Output the (X, Y) coordinate of the center of the cell containing the given text.  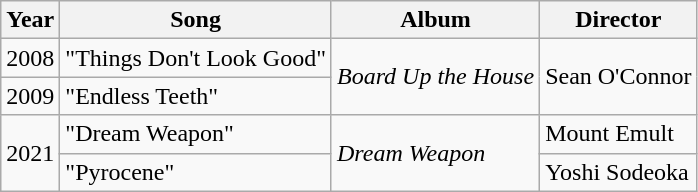
"Things Don't Look Good" (196, 58)
Song (196, 20)
"Endless Teeth" (196, 96)
Yoshi Sodeoka (618, 172)
Sean O'Connor (618, 77)
2021 (30, 153)
Mount Emult (618, 134)
Board Up the House (435, 77)
"Pyrocene" (196, 172)
2009 (30, 96)
2008 (30, 58)
Dream Weapon (435, 153)
Year (30, 20)
Album (435, 20)
Director (618, 20)
"Dream Weapon" (196, 134)
